Scan for the cell matching the given text and deliver its [X, Y] coordinate at center. 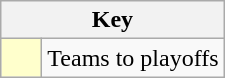
Teams to playoffs [133, 58]
Key [112, 20]
